Provide the (x, y) coordinate of the cell's center where the given text is located.  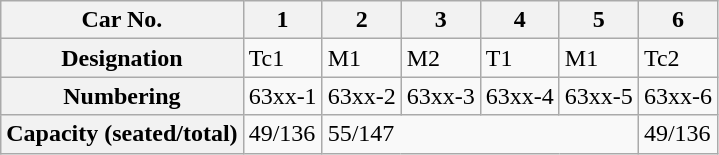
63xx-4 (520, 96)
63xx-2 (362, 96)
T1 (520, 58)
Designation (122, 58)
Numbering (122, 96)
Capacity (seated/total) (122, 134)
Tc1 (282, 58)
63xx-6 (678, 96)
63xx-5 (598, 96)
55/147 (480, 134)
63xx-1 (282, 96)
4 (520, 20)
Car No. (122, 20)
1 (282, 20)
6 (678, 20)
M2 (440, 58)
3 (440, 20)
2 (362, 20)
Tc2 (678, 58)
5 (598, 20)
63xx-3 (440, 96)
